Detect which cell encompasses the target text, then output its (x, y) center coordinate. 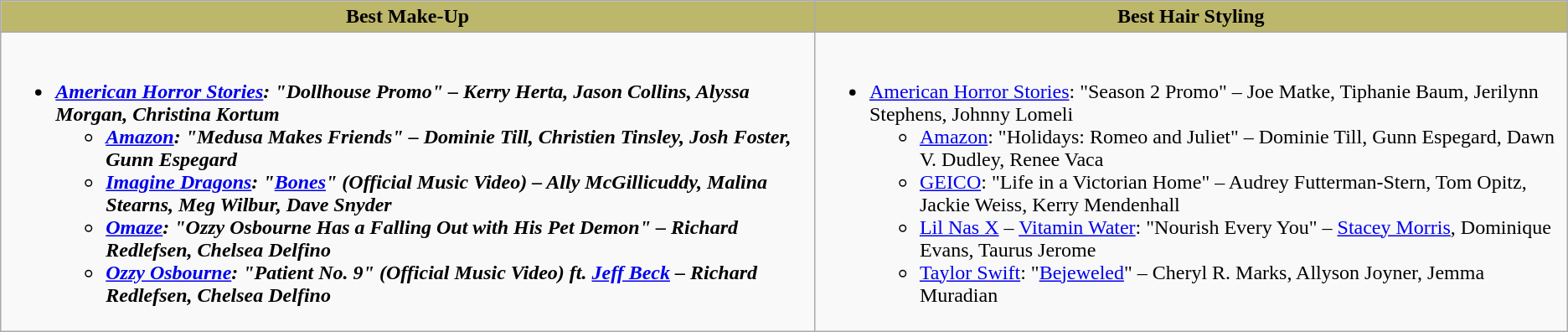
Best Make-Up (408, 17)
Best Hair Styling (1191, 17)
